Detect which cell encompasses the target text, then output its [X, Y] center coordinate. 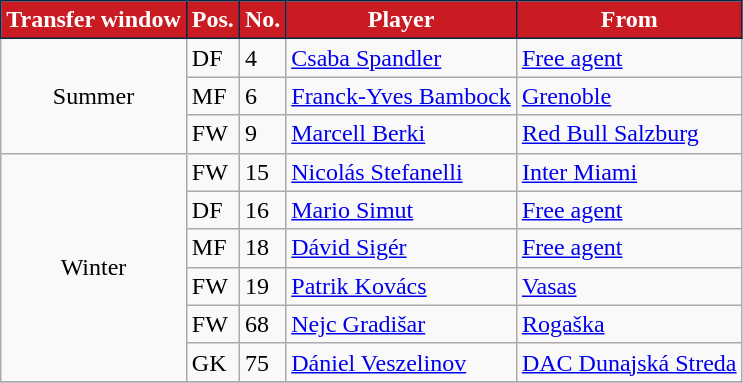
Patrik Kovács [402, 286]
GK [212, 362]
Dániel Veszelinov [402, 362]
4 [262, 58]
Pos. [212, 20]
Franck-Yves Bambock [402, 96]
No. [262, 20]
16 [262, 210]
75 [262, 362]
Inter Miami [629, 172]
Csaba Spandler [402, 58]
Red Bull Salzburg [629, 134]
Mario Simut [402, 210]
Grenoble [629, 96]
Transfer window [94, 20]
From [629, 20]
18 [262, 248]
Rogaška [629, 324]
Vasas [629, 286]
6 [262, 96]
Marcell Berki [402, 134]
Player [402, 20]
15 [262, 172]
68 [262, 324]
Nicolás Stefanelli [402, 172]
Summer [94, 96]
19 [262, 286]
9 [262, 134]
DAC Dunajská Streda [629, 362]
Winter [94, 267]
Nejc Gradišar [402, 324]
Dávid Sigér [402, 248]
